Search for the cell housing the specified text and yield its (x, y) center coordinate. 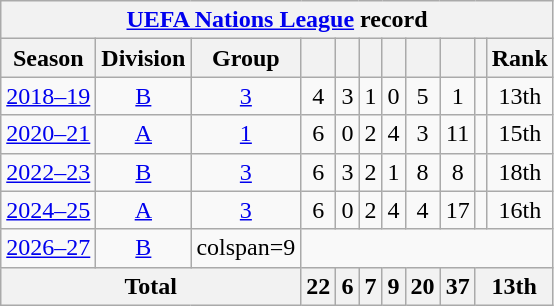
17 (458, 210)
Group (246, 58)
Season (48, 58)
5 (422, 96)
20 (422, 286)
UEFA Nations League record (278, 20)
colspan=9 (246, 248)
11 (458, 134)
9 (394, 286)
22 (318, 286)
Total (151, 286)
2022–23 (48, 172)
37 (458, 286)
2020–21 (48, 134)
15th (520, 134)
2024–25 (48, 210)
2018–19 (48, 96)
7 (370, 286)
Rank (520, 58)
16th (520, 210)
2026–27 (48, 248)
18th (520, 172)
Division (144, 58)
